Extract the (x, y) coordinate from the center of the cell holding the provided text.  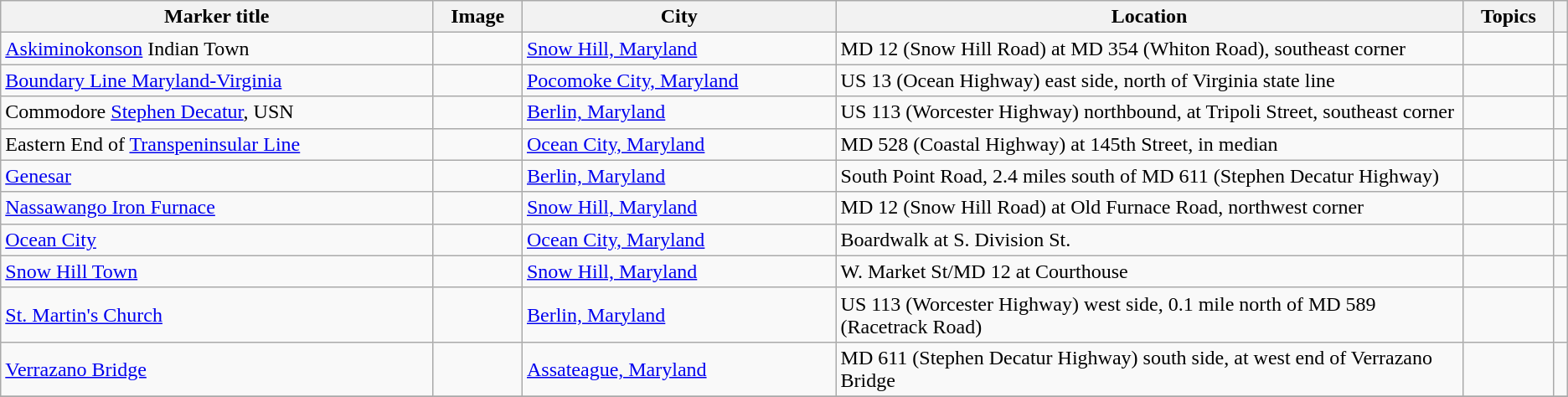
Snow Hill Town (217, 271)
W. Market St/MD 12 at Courthouse (1149, 271)
Verrazano Bridge (217, 369)
Pocomoke City, Maryland (678, 80)
Ocean City (217, 240)
Image (477, 17)
Boundary Line Maryland-Virginia (217, 80)
Location (1149, 17)
City (678, 17)
Topics (1508, 17)
Nassawango Iron Furnace (217, 208)
Assateague, Maryland (678, 369)
South Point Road, 2.4 miles south of MD 611 (Stephen Decatur Highway) (1149, 176)
US 113 (Worcester Highway) west side, 0.1 mile north of MD 589 (Racetrack Road) (1149, 315)
Commodore Stephen Decatur, USN (217, 112)
MD 528 (Coastal Highway) at 145th Street, in median (1149, 144)
Eastern End of Transpeninsular Line (217, 144)
Askiminokonson Indian Town (217, 49)
Genesar (217, 176)
Boardwalk at S. Division St. (1149, 240)
US 13 (Ocean Highway) east side, north of Virginia state line (1149, 80)
MD 611 (Stephen Decatur Highway) south side, at west end of Verrazano Bridge (1149, 369)
Marker title (217, 17)
US 113 (Worcester Highway) northbound, at Tripoli Street, southeast corner (1149, 112)
St. Martin's Church (217, 315)
MD 12 (Snow Hill Road) at Old Furnace Road, northwest corner (1149, 208)
MD 12 (Snow Hill Road) at MD 354 (Whiton Road), southeast corner (1149, 49)
